Capture the cell that displays the provided text and extract its (X, Y) central coordinate. 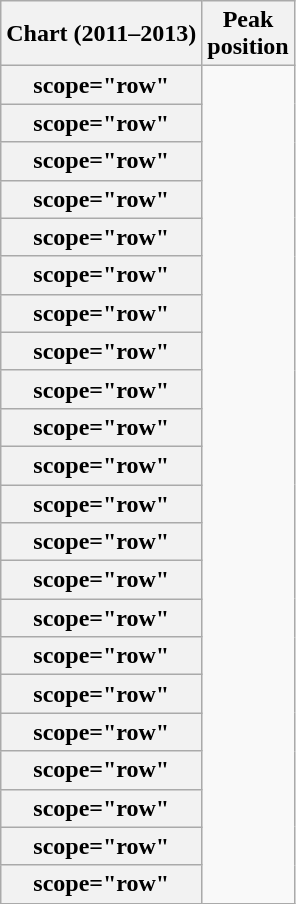
Peakposition (248, 34)
Chart (2011–2013) (102, 34)
